Return the [x, y] coordinate for the center point of the cell that contains the specified text.  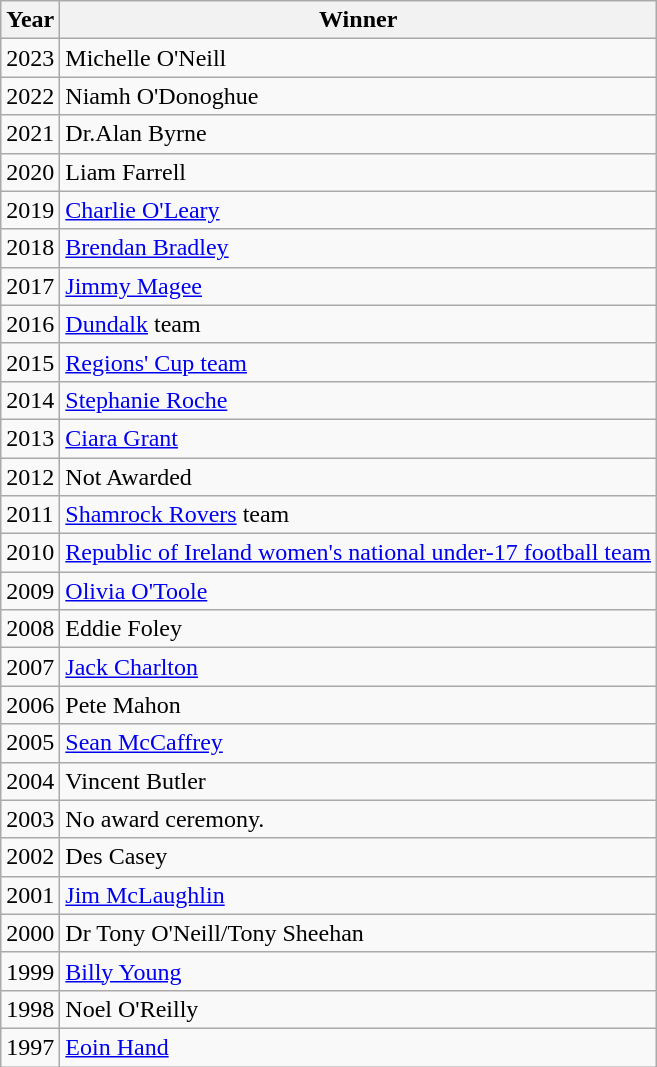
Pete Mahon [358, 705]
2023 [30, 58]
2000 [30, 933]
1997 [30, 1047]
2013 [30, 438]
Charlie O'Leary [358, 210]
2007 [30, 667]
Michelle O'Neill [358, 58]
2008 [30, 629]
Olivia O'Toole [358, 591]
Sean McCaffrey [358, 743]
Vincent Butler [358, 781]
2002 [30, 857]
Not Awarded [358, 477]
2017 [30, 286]
2018 [30, 248]
Liam Farrell [358, 172]
2010 [30, 553]
1999 [30, 971]
Dr Tony O'Neill/Tony Sheehan [358, 933]
Eddie Foley [358, 629]
Billy Young [358, 971]
Des Casey [358, 857]
Regions' Cup team [358, 362]
2014 [30, 400]
Noel O'Reilly [358, 1009]
Jack Charlton [358, 667]
Year [30, 20]
2005 [30, 743]
2019 [30, 210]
2009 [30, 591]
2015 [30, 362]
2012 [30, 477]
2003 [30, 819]
Eoin Hand [358, 1047]
Brendan Bradley [358, 248]
Niamh O'Donoghue [358, 96]
Jim McLaughlin [358, 895]
Ciara Grant [358, 438]
Winner [358, 20]
2004 [30, 781]
2016 [30, 324]
No award ceremony. [358, 819]
Republic of Ireland women's national under-17 football team [358, 553]
2022 [30, 96]
Jimmy Magee [358, 286]
2006 [30, 705]
1998 [30, 1009]
Dr.Alan Byrne [358, 134]
2001 [30, 895]
2011 [30, 515]
Stephanie Roche [358, 400]
Dundalk team [358, 324]
2020 [30, 172]
Shamrock Rovers team [358, 515]
2021 [30, 134]
